For the text-containing cell, return its midpoint in [X, Y] coordinate format. 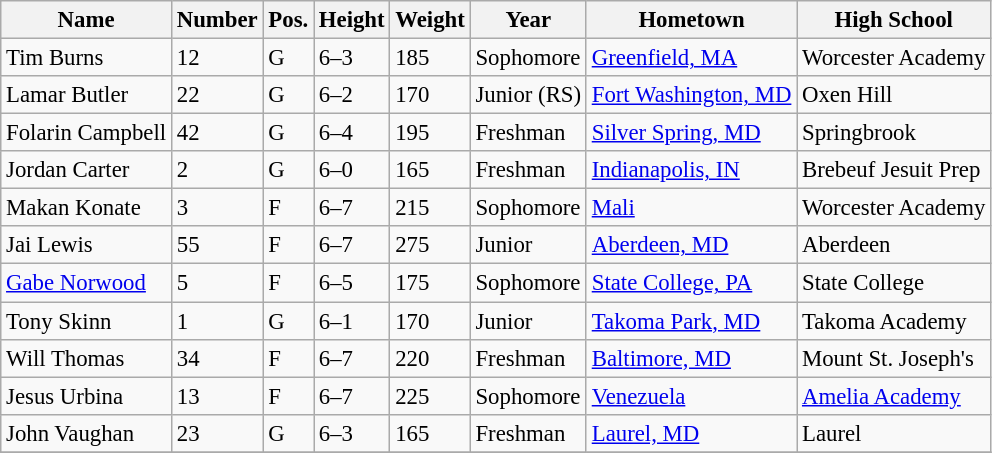
Folarin Campbell [86, 133]
Aberdeen [894, 245]
34 [217, 358]
Gabe Norwood [86, 283]
225 [430, 396]
Tim Burns [86, 58]
Number [217, 20]
Jordan Carter [86, 170]
215 [430, 208]
Weight [430, 20]
Takoma Academy [894, 321]
Aberdeen, MD [691, 245]
Takoma Park, MD [691, 321]
John Vaughan [86, 433]
Pos. [288, 20]
Jai Lewis [86, 245]
Oxen Hill [894, 95]
Greenfield, MA [691, 58]
23 [217, 433]
Year [528, 20]
Fort Washington, MD [691, 95]
Brebeuf Jesuit Prep [894, 170]
Tony Skinn [86, 321]
Amelia Academy [894, 396]
Jesus Urbina [86, 396]
55 [217, 245]
Baltimore, MD [691, 358]
3 [217, 208]
Will Thomas [86, 358]
State College [894, 283]
5 [217, 283]
Height [352, 20]
6–2 [352, 95]
Mount St. Joseph's [894, 358]
Junior (RS) [528, 95]
Hometown [691, 20]
Indianapolis, IN [691, 170]
6–0 [352, 170]
275 [430, 245]
1 [217, 321]
6–5 [352, 283]
Silver Spring, MD [691, 133]
Venezuela [691, 396]
Springbrook [894, 133]
Laurel, MD [691, 433]
185 [430, 58]
6–1 [352, 321]
2 [217, 170]
195 [430, 133]
High School [894, 20]
220 [430, 358]
State College, PA [691, 283]
42 [217, 133]
175 [430, 283]
Name [86, 20]
12 [217, 58]
Laurel [894, 433]
Lamar Butler [86, 95]
Makan Konate [86, 208]
Mali [691, 208]
13 [217, 396]
6–4 [352, 133]
22 [217, 95]
